Find where the given text appears and provide that cell's center as (X, Y) coordinate. 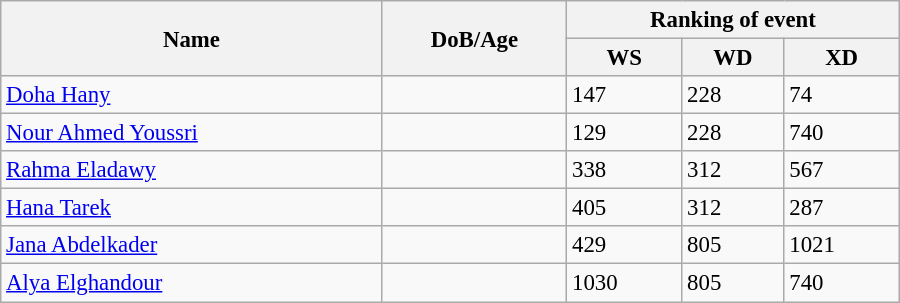
Ranking of event (734, 20)
147 (624, 95)
338 (624, 170)
405 (624, 208)
567 (842, 170)
1030 (624, 283)
DoB/Age (474, 38)
Doha Hany (192, 95)
74 (842, 95)
287 (842, 208)
129 (624, 133)
WD (733, 58)
Jana Abdelkader (192, 245)
1021 (842, 245)
Rahma Eladawy (192, 170)
429 (624, 245)
XD (842, 58)
WS (624, 58)
Nour Ahmed Youssri (192, 133)
Alya Elghandour (192, 283)
Hana Tarek (192, 208)
Name (192, 38)
